Find where the given text appears and provide that cell's center as [X, Y] coordinate. 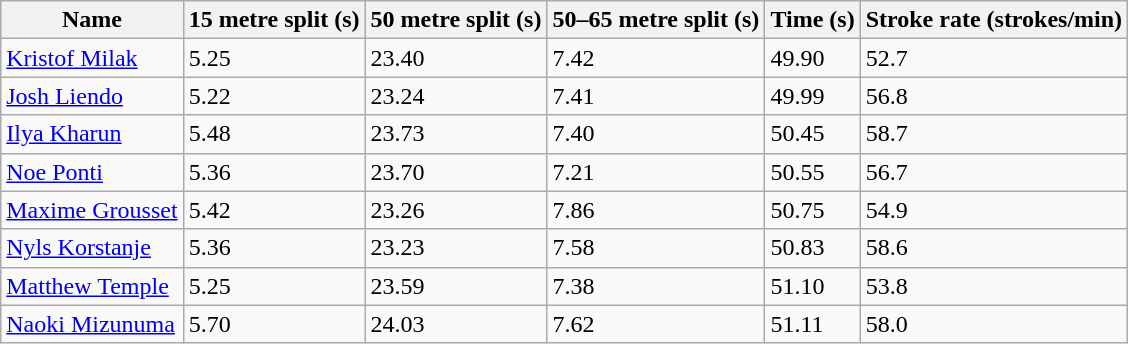
54.9 [994, 210]
24.03 [456, 324]
Name [92, 20]
5.48 [274, 134]
51.10 [812, 286]
7.21 [656, 172]
Kristof Milak [92, 58]
23.24 [456, 96]
49.99 [812, 96]
50.55 [812, 172]
Noe Ponti [92, 172]
50.83 [812, 248]
50–65 metre split (s) [656, 20]
Josh Liendo [92, 96]
Nyls Korstanje [92, 248]
Stroke rate (strokes/min) [994, 20]
58.0 [994, 324]
58.6 [994, 248]
7.40 [656, 134]
50.75 [812, 210]
Matthew Temple [92, 286]
7.38 [656, 286]
56.7 [994, 172]
7.42 [656, 58]
Time (s) [812, 20]
Naoki Mizunuma [92, 324]
7.41 [656, 96]
23.23 [456, 248]
23.40 [456, 58]
7.86 [656, 210]
7.62 [656, 324]
50.45 [812, 134]
53.8 [994, 286]
15 metre split (s) [274, 20]
5.42 [274, 210]
7.58 [656, 248]
23.59 [456, 286]
49.90 [812, 58]
5.22 [274, 96]
Ilya Kharun [92, 134]
51.11 [812, 324]
23.73 [456, 134]
23.26 [456, 210]
50 metre split (s) [456, 20]
52.7 [994, 58]
56.8 [994, 96]
58.7 [994, 134]
Maxime Grousset [92, 210]
5.70 [274, 324]
23.70 [456, 172]
